Provide the [x, y] coordinate of the cell's center where the given text is located.  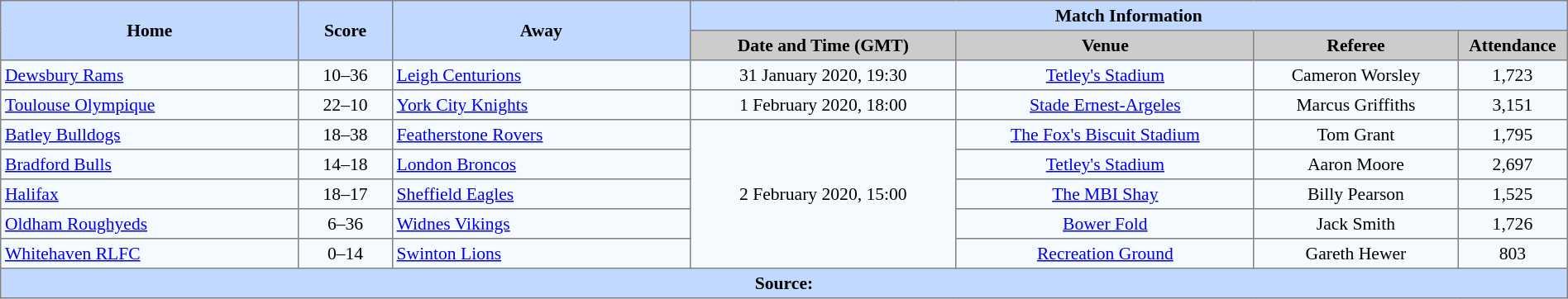
1,525 [1513, 194]
1,726 [1513, 224]
1 February 2020, 18:00 [823, 105]
Away [541, 31]
14–18 [346, 164]
2,697 [1513, 164]
Referee [1355, 45]
22–10 [346, 105]
Halifax [150, 194]
Score [346, 31]
Source: [784, 283]
York City Knights [541, 105]
Widnes Vikings [541, 224]
Home [150, 31]
Marcus Griffiths [1355, 105]
1,795 [1513, 135]
6–36 [346, 224]
Dewsbury Rams [150, 75]
Tom Grant [1355, 135]
Recreation Ground [1105, 254]
Batley Bulldogs [150, 135]
Whitehaven RLFC [150, 254]
Toulouse Olympique [150, 105]
Featherstone Rovers [541, 135]
The MBI Shay [1105, 194]
The Fox's Biscuit Stadium [1105, 135]
Stade Ernest-Argeles [1105, 105]
18–38 [346, 135]
3,151 [1513, 105]
Billy Pearson [1355, 194]
Attendance [1513, 45]
2 February 2020, 15:00 [823, 194]
18–17 [346, 194]
Aaron Moore [1355, 164]
Leigh Centurions [541, 75]
Bower Fold [1105, 224]
Jack Smith [1355, 224]
Cameron Worsley [1355, 75]
Oldham Roughyeds [150, 224]
Sheffield Eagles [541, 194]
Bradford Bulls [150, 164]
Date and Time (GMT) [823, 45]
Venue [1105, 45]
Gareth Hewer [1355, 254]
10–36 [346, 75]
London Broncos [541, 164]
Match Information [1128, 16]
31 January 2020, 19:30 [823, 75]
1,723 [1513, 75]
803 [1513, 254]
0–14 [346, 254]
Swinton Lions [541, 254]
